Output the [X, Y] coordinate of the center of the cell containing the given text.  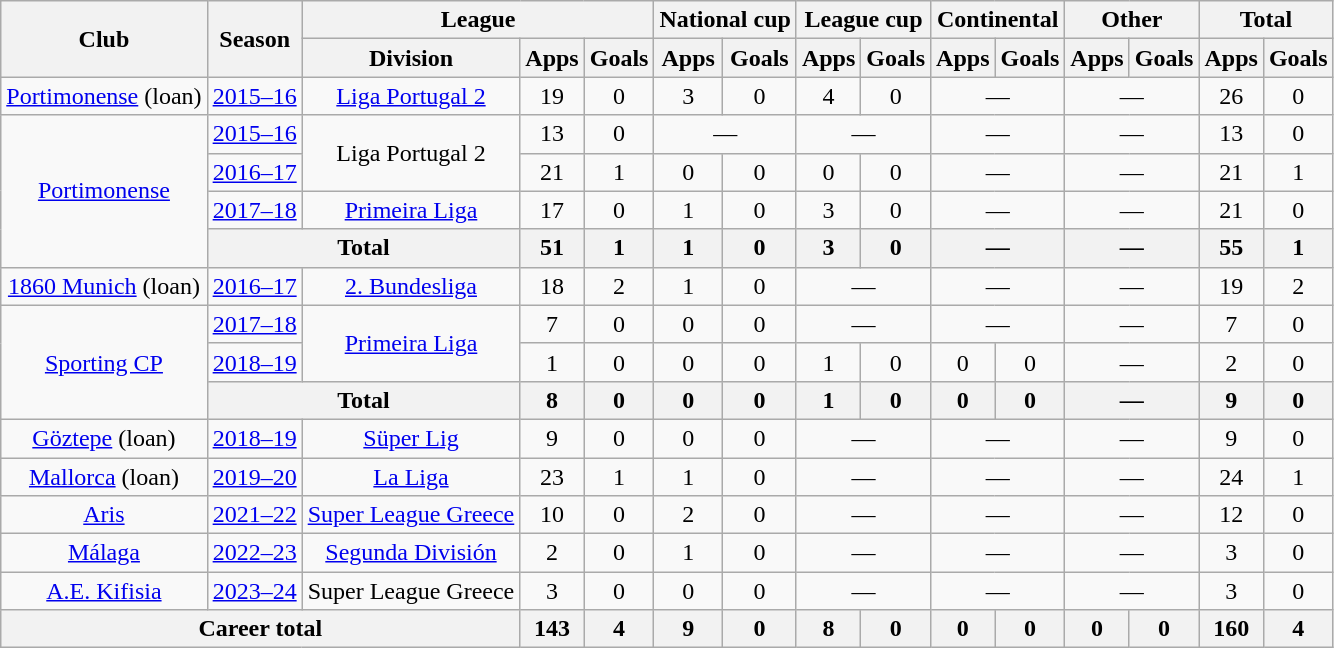
2022–23 [254, 553]
Other [1132, 20]
Mallorca (loan) [104, 477]
143 [552, 629]
1860 Munich (loan) [104, 286]
Division [411, 58]
55 [1231, 248]
Portimonense [104, 191]
26 [1231, 96]
Aris [104, 515]
2021–22 [254, 515]
160 [1231, 629]
Málaga [104, 553]
Club [104, 39]
2023–24 [254, 591]
Season [254, 39]
Süper Lig [411, 438]
League cup [863, 20]
2. Bundesliga [411, 286]
Sporting CP [104, 362]
Segunda División [411, 553]
2019–20 [254, 477]
23 [552, 477]
La Liga [411, 477]
Career total [260, 629]
24 [1231, 477]
National cup [725, 20]
18 [552, 286]
12 [1231, 515]
Portimonense (loan) [104, 96]
League [478, 20]
10 [552, 515]
Continental [998, 20]
Göztepe (loan) [104, 438]
17 [552, 210]
A.E. Kifisia [104, 591]
51 [552, 248]
